Output the (x, y) coordinate of the center of the cell containing the given text.  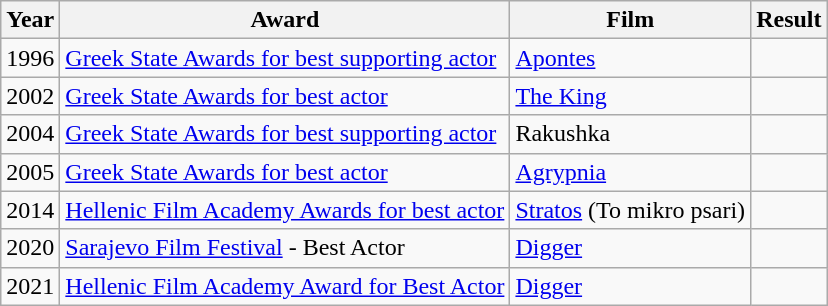
Result (789, 20)
2014 (30, 210)
Agrypnia (630, 172)
The King (630, 96)
Year (30, 20)
2005 (30, 172)
Award (285, 20)
2021 (30, 286)
2020 (30, 248)
1996 (30, 58)
Hellenic Film Academy Award for Best Actor (285, 286)
Film (630, 20)
2002 (30, 96)
Hellenic Film Academy Awards for best actor (285, 210)
Stratos (To mikro psari) (630, 210)
Rakushka (630, 134)
2004 (30, 134)
Apontes (630, 58)
Sarajevo Film Festival - Best Actor (285, 248)
